Capture the cell that displays the provided text and extract its [X, Y] central coordinate. 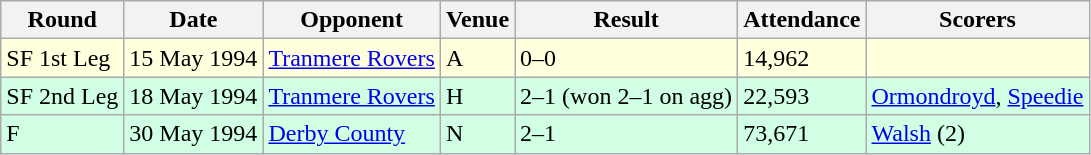
SF 1st Leg [62, 58]
Walsh (2) [978, 134]
18 May 1994 [194, 96]
H [477, 96]
Opponent [352, 20]
Derby County [352, 134]
Result [626, 20]
22,593 [802, 96]
0–0 [626, 58]
15 May 1994 [194, 58]
14,962 [802, 58]
Ormondroyd, Speedie [978, 96]
SF 2nd Leg [62, 96]
73,671 [802, 134]
Venue [477, 20]
A [477, 58]
Round [62, 20]
2–1 [626, 134]
Attendance [802, 20]
Scorers [978, 20]
30 May 1994 [194, 134]
Date [194, 20]
2–1 (won 2–1 on agg) [626, 96]
N [477, 134]
F [62, 134]
